Scan for the cell matching the given text and deliver its [X, Y] coordinate at center. 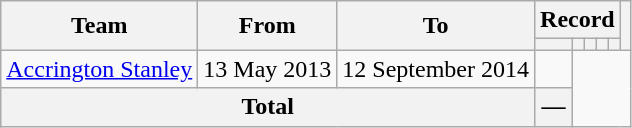
— [554, 107]
Accrington Stanley [100, 69]
13 May 2013 [268, 69]
Team [100, 26]
Total [268, 107]
To [436, 26]
Record [578, 20]
12 September 2014 [436, 69]
From [268, 26]
